Extract the (x, y) coordinate from the center of the cell holding the provided text.  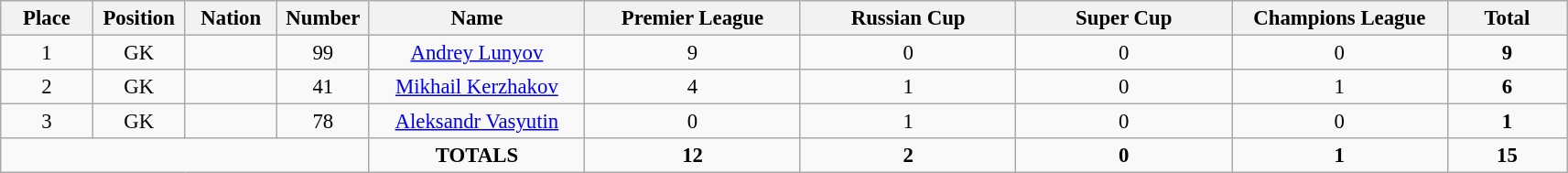
Aleksandr Vasyutin (477, 122)
Super Cup (1124, 18)
Nation (231, 18)
Place (48, 18)
Number (324, 18)
15 (1507, 156)
78 (324, 122)
4 (693, 87)
Name (477, 18)
Total (1507, 18)
Position (139, 18)
6 (1507, 87)
Russian Cup (908, 18)
12 (693, 156)
3 (48, 122)
99 (324, 53)
Mikhail Kerzhakov (477, 87)
Andrey Lunyov (477, 53)
TOTALS (477, 156)
Premier League (693, 18)
Champions League (1340, 18)
41 (324, 87)
